From the cell containing the given text, extract its center point as (X, Y) coordinate. 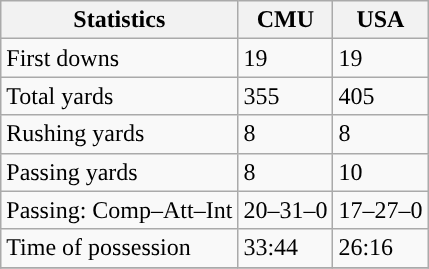
33:44 (286, 248)
Time of possession (120, 248)
First downs (120, 58)
26:16 (380, 248)
Passing yards (120, 172)
10 (380, 172)
CMU (286, 20)
20–31–0 (286, 210)
Total yards (120, 96)
17–27–0 (380, 210)
Passing: Comp–Att–Int (120, 210)
355 (286, 96)
USA (380, 20)
Statistics (120, 20)
Rushing yards (120, 134)
405 (380, 96)
